Determine the [X, Y] coordinate at the center of the cell enclosing the given text.  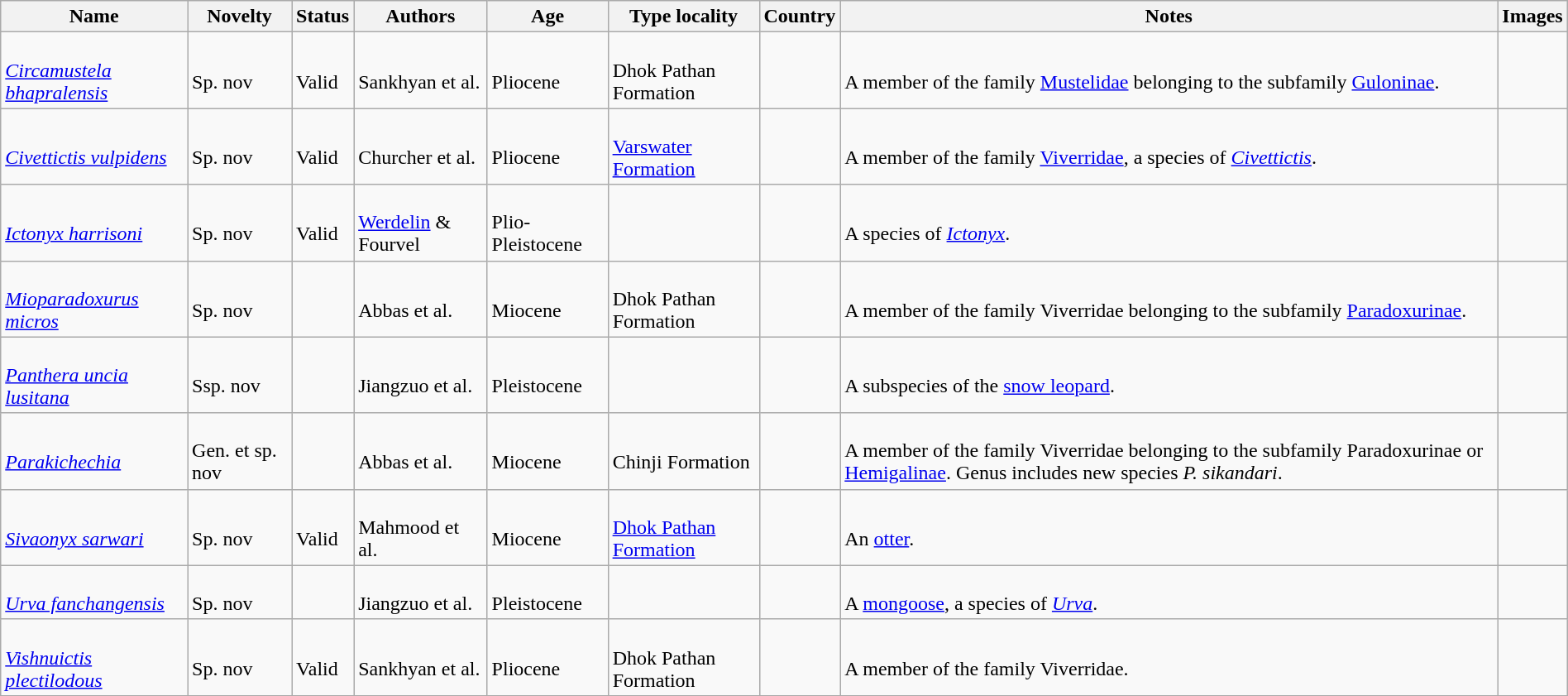
Gen. et sp. nov [240, 451]
Ssp. nov [240, 375]
Civettictis vulpidens [94, 146]
Vishnuictis plectilodous [94, 657]
An otter. [1169, 527]
Images [1532, 17]
Circamustela bhapralensis [94, 70]
A subspecies of the snow leopard. [1169, 375]
Authors [420, 17]
Notes [1169, 17]
Type locality [683, 17]
Mioparadoxurus micros [94, 299]
Sivaonyx sarwari [94, 527]
Ictonyx harrisoni [94, 223]
Panthera uncia lusitana [94, 375]
Parakichechia [94, 451]
A member of the family Viverridae. [1169, 657]
Chinji Formation [683, 451]
A member of the family Viverridae belonging to the subfamily Paradoxurinae. [1169, 299]
Churcher et al. [420, 146]
Novelty [240, 17]
Urva fanchangensis [94, 593]
Varswater Formation [683, 146]
Plio-Pleistocene [547, 223]
A member of the family Mustelidae belonging to the subfamily Guloninae. [1169, 70]
Status [323, 17]
Age [547, 17]
Name [94, 17]
A mongoose, a species of Urva. [1169, 593]
A member of the family Viverridae belonging to the subfamily Paradoxurinae or Hemigalinae. Genus includes new species P. sikandari. [1169, 451]
A species of Ictonyx. [1169, 223]
A member of the family Viverridae, a species of Civettictis. [1169, 146]
Werdelin & Fourvel [420, 223]
Mahmood et al. [420, 527]
Country [800, 17]
